Capture the cell that displays the provided text and extract its (x, y) central coordinate. 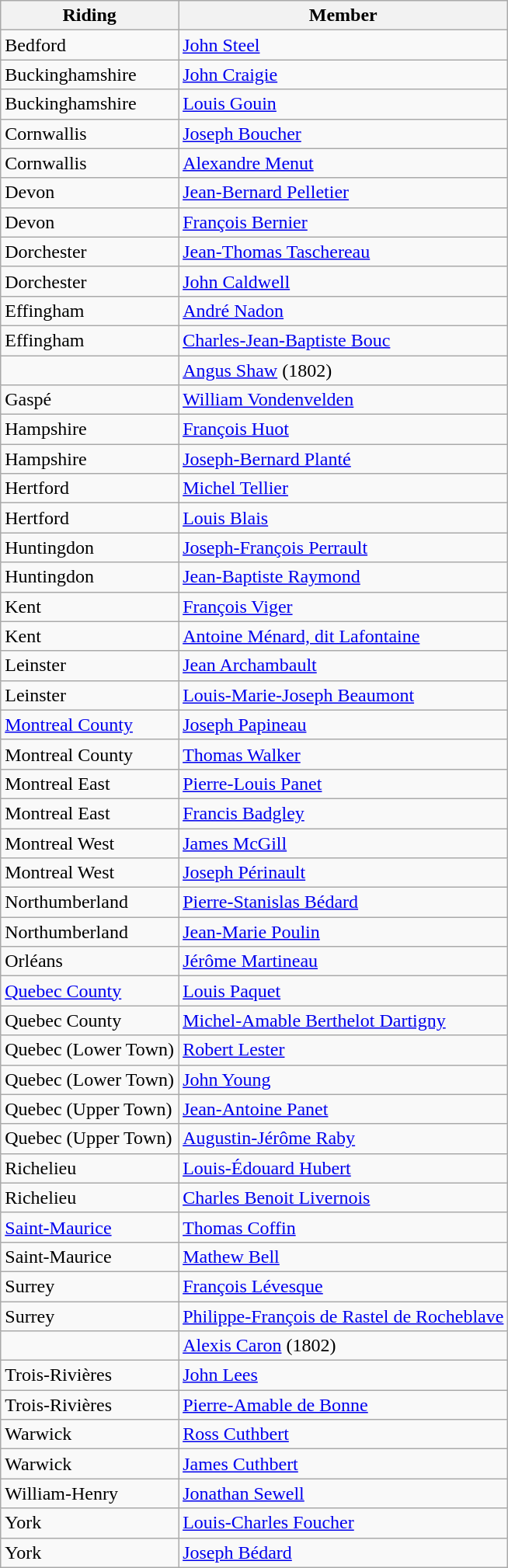
Joseph Boucher (343, 134)
Bedford (90, 45)
Jonathan Sewell (343, 1493)
Angus Shaw (1802) (343, 370)
Orléans (90, 961)
Jean-Marie Poulin (343, 932)
Jean Archambault (343, 666)
Thomas Walker (343, 754)
Pierre-Amable de Bonne (343, 1405)
Augustin-Jérôme Raby (343, 1139)
François Huot (343, 429)
Member (343, 16)
Riding (90, 16)
Louis Gouin (343, 104)
Charles-Jean-Baptiste Bouc (343, 340)
Mathew Bell (343, 1257)
Robert Lester (343, 1050)
Joseph Bédard (343, 1552)
Louis-Marie-Joseph Beaumont (343, 695)
Louis-Charles Foucher (343, 1523)
Louis-Édouard Hubert (343, 1168)
Joseph-François Perrault (343, 548)
John Lees (343, 1375)
François Viger (343, 607)
Pierre-Louis Panet (343, 784)
Joseph-Bernard Planté (343, 459)
Jean-Thomas Taschereau (343, 252)
André Nadon (343, 311)
Alexis Caron (1802) (343, 1346)
Jérôme Martineau (343, 961)
Louis Blais (343, 518)
Joseph Papineau (343, 725)
John Caldwell (343, 281)
François Lévesque (343, 1286)
Charles Benoit Livernois (343, 1198)
Jean-Bernard Pelletier (343, 193)
John Craigie (343, 75)
Pierre-Stanislas Bédard (343, 902)
Antoine Ménard, dit Lafontaine (343, 636)
François Bernier (343, 222)
James McGill (343, 843)
Philippe-François de Rastel de Rocheblave (343, 1316)
Joseph Périnault (343, 873)
Ross Cuthbert (343, 1434)
Jean-Antoine Panet (343, 1109)
John Steel (343, 45)
Francis Badgley (343, 813)
Jean-Baptiste Raymond (343, 577)
William Vondenvelden (343, 400)
Louis Paquet (343, 991)
Michel-Amable Berthelot Dartigny (343, 1020)
William-Henry (90, 1493)
Michel Tellier (343, 488)
Gaspé (90, 400)
Thomas Coffin (343, 1227)
Alexandre Menut (343, 163)
John Young (343, 1080)
James Cuthbert (343, 1464)
